For the text-containing cell, return its midpoint in (x, y) coordinate format. 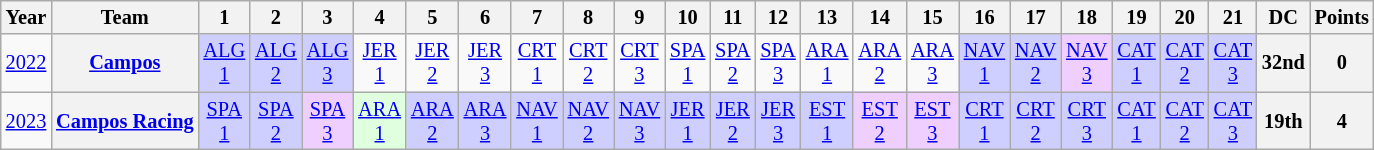
16 (984, 17)
20 (1185, 17)
10 (688, 17)
Points (1342, 17)
Year (26, 17)
13 (828, 17)
EST2 (880, 121)
32nd (1284, 63)
5 (432, 17)
ALG2 (276, 63)
6 (486, 17)
2 (276, 17)
2023 (26, 121)
11 (732, 17)
7 (536, 17)
EST3 (932, 121)
17 (1036, 17)
3 (328, 17)
ALG1 (224, 63)
18 (1086, 17)
Campos Racing (124, 121)
DC (1284, 17)
ALG3 (328, 63)
15 (932, 17)
19th (1284, 121)
19 (1136, 17)
12 (778, 17)
21 (1233, 17)
0 (1342, 63)
EST1 (828, 121)
1 (224, 17)
14 (880, 17)
9 (640, 17)
8 (588, 17)
Team (124, 17)
Campos (124, 63)
2022 (26, 63)
